Locate the cell with the specified text and output its (x, y) center coordinate. 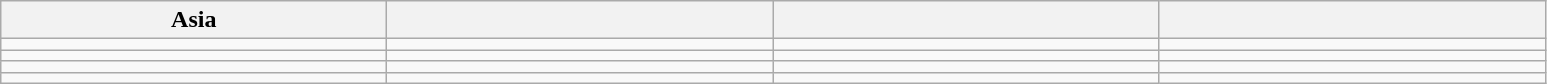
Asia (194, 20)
